Return (X, Y) of the center of cell containing provided text 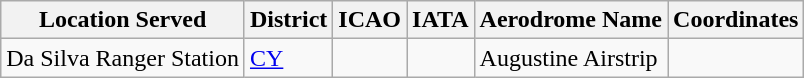
Da Silva Ranger Station (123, 58)
Location Served (123, 20)
IATA (441, 20)
Augustine Airstrip (570, 58)
Aerodrome Name (570, 20)
District (288, 20)
Coordinates (736, 20)
ICAO (370, 20)
CY (288, 58)
